Find where the given text appears and provide that cell's center as [X, Y] coordinate. 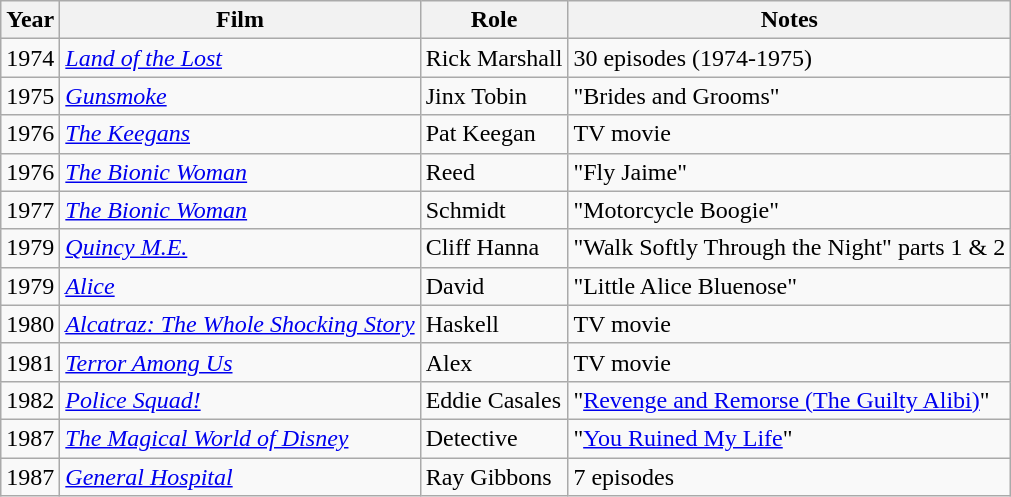
Schmidt [494, 210]
30 episodes (1974-1975) [790, 58]
1975 [30, 96]
Notes [790, 20]
Quincy M.E. [240, 248]
Haskell [494, 324]
The Magical World of Disney [240, 438]
Alex [494, 362]
1974 [30, 58]
"Motorcycle Boogie" [790, 210]
David [494, 286]
"Little Alice Bluenose" [790, 286]
Reed [494, 172]
Pat Keegan [494, 134]
Terror Among Us [240, 362]
Ray Gibbons [494, 477]
"Revenge and Remorse (The Guilty Alibi)" [790, 400]
Film [240, 20]
General Hospital [240, 477]
"Fly Jaime" [790, 172]
Cliff Hanna [494, 248]
Police Squad! [240, 400]
Alice [240, 286]
Year [30, 20]
Jinx Tobin [494, 96]
Land of the Lost [240, 58]
1977 [30, 210]
Gunsmoke [240, 96]
Rick Marshall [494, 58]
1981 [30, 362]
"Brides and Grooms" [790, 96]
Role [494, 20]
1982 [30, 400]
7 episodes [790, 477]
1980 [30, 324]
Detective [494, 438]
"Walk Softly Through the Night" parts 1 & 2 [790, 248]
The Keegans [240, 134]
"You Ruined My Life" [790, 438]
Alcatraz: The Whole Shocking Story [240, 324]
Eddie Casales [494, 400]
